Detect which cell encompasses the target text, then output its [x, y] center coordinate. 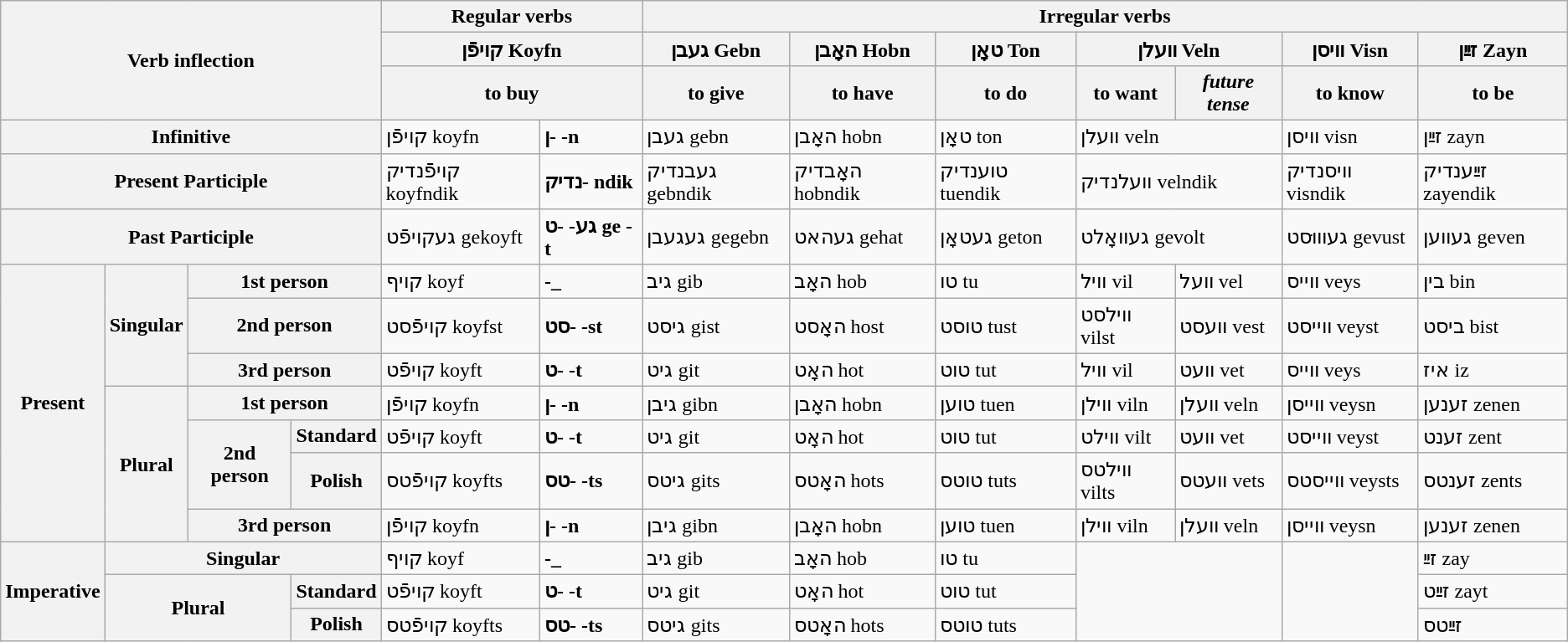
to know [1350, 92]
Present Participle [191, 181]
Verb inflection [191, 60]
וועסט vest [1228, 326]
זײַענדיק zayendik [1493, 181]
איז iz [1493, 370]
געגעבן gegebn [716, 238]
געוואָלט gevolt [1179, 238]
ווייסטס veysts [1350, 480]
געקויפֿט gekoyft [461, 238]
ווילסט vilst [1125, 326]
Past Participle [191, 238]
געוווּסט gevust [1350, 238]
to do [1006, 92]
ווילטס vilts [1125, 480]
Imperative [53, 591]
האָבדיק hobndik [863, 181]
וויסן visn [1350, 136]
וועלן Veln [1179, 49]
געטאָן geton [1006, 238]
to have [863, 92]
געבן Gebn [716, 49]
געבן gebn [716, 136]
future tense [1228, 92]
to buy [512, 92]
וועטס vets [1228, 480]
טוסט tust [1006, 326]
זענטס zents [1493, 480]
זענט zent [1493, 436]
Regular verbs [512, 17]
גע- -ט ge -t [591, 238]
Present [53, 403]
to give [716, 92]
ווילט vilt [1125, 436]
to want [1125, 92]
סט- -st [591, 326]
טאָן Ton [1006, 49]
זײַט zayt [1493, 592]
וויסנדיק visndik [1350, 181]
בין bin [1493, 281]
זײַן Zayn [1493, 49]
האָבן Hobn [863, 49]
Irregular verbs [1105, 17]
זײַן zayn [1493, 136]
זײַטס [1493, 624]
טוענדיק tuendik [1006, 181]
געבנדיק gebndik [716, 181]
ביסט bist [1493, 326]
געווען geven [1493, 238]
to be [1493, 92]
Infinitive [191, 136]
נדיק- ndik [591, 181]
קויפֿן Koyfn [512, 49]
האָסט host [863, 326]
וועלנדיק velndik [1179, 181]
קויפֿנדיק koyfndik [461, 181]
טאָן ton [1006, 136]
וויסן Visn [1350, 49]
וועל vel [1228, 281]
געהאט gehat [863, 238]
גיסט gist [716, 326]
קויפֿסט koyfst [461, 326]
זײַ zay [1493, 558]
